For the text-containing cell, return its midpoint in (X, Y) coordinate format. 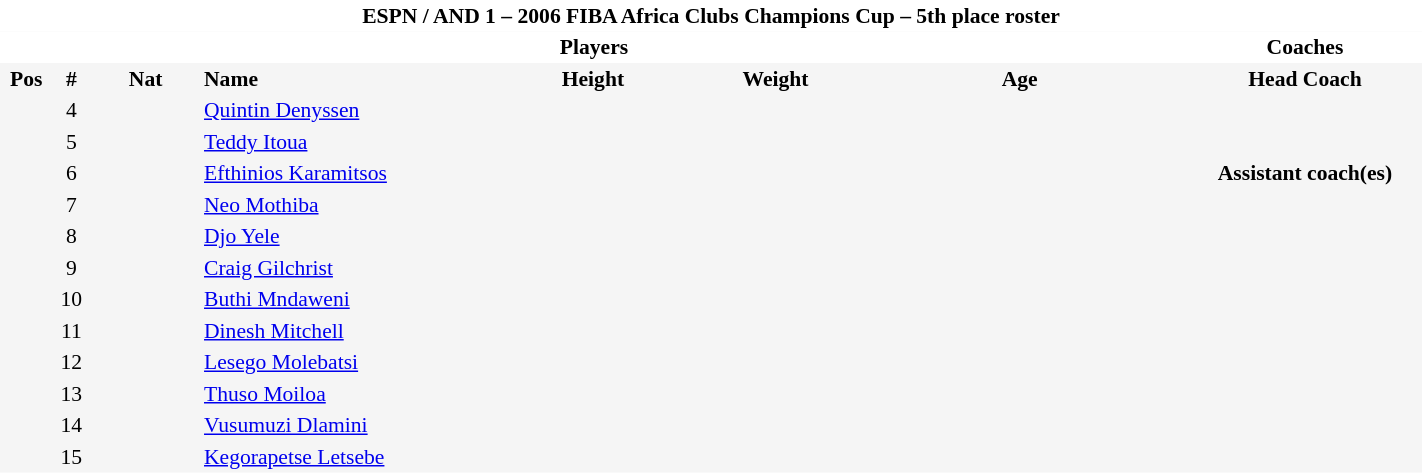
Craig Gilchrist (344, 268)
Age (1020, 79)
Height (592, 79)
Players (594, 48)
Assistant coach(es) (1305, 174)
Coaches (1305, 48)
Pos (26, 79)
Weight (776, 79)
Lesego Molebatsi (344, 362)
10 (71, 300)
6 (71, 174)
Vusumuzi Dlamini (344, 426)
8 (71, 236)
Teddy Itoua (344, 142)
12 (71, 362)
Djo Yele (344, 236)
Neo Mothiba (344, 205)
11 (71, 331)
4 (71, 110)
Nat (146, 79)
Efthinios Karamitsos (344, 174)
Quintin Denyssen (344, 110)
Thuso Moiloa (344, 394)
Name (344, 79)
15 (71, 457)
Kegorapetse Letsebe (344, 457)
Head Coach (1305, 79)
Dinesh Mitchell (344, 331)
13 (71, 394)
# (71, 79)
7 (71, 205)
9 (71, 268)
ESPN / AND 1 – 2006 FIBA Africa Clubs Champions Cup – 5th place roster (711, 16)
14 (71, 426)
5 (71, 142)
Buthi Mndaweni (344, 300)
